Identify which cell holds the provided text, then report its (x, y) central coordinate. 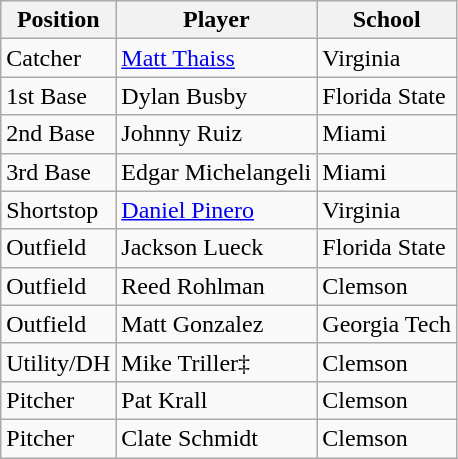
2nd Base (58, 134)
Utility/DH (58, 362)
School (387, 20)
Player (216, 20)
Jackson Lueck (216, 248)
Daniel Pinero (216, 210)
Position (58, 20)
3rd Base (58, 172)
Matt Thaiss (216, 58)
1st Base (58, 96)
Mike Triller‡ (216, 362)
Edgar Michelangeli (216, 172)
Pat Krall (216, 400)
Dylan Busby (216, 96)
Georgia Tech (387, 324)
Shortstop (58, 210)
Johnny Ruiz (216, 134)
Clate Schmidt (216, 438)
Reed Rohlman (216, 286)
Matt Gonzalez (216, 324)
Catcher (58, 58)
